Pinpoint the cell where the given text exists, returning its [X, Y] midpoint coordinate. 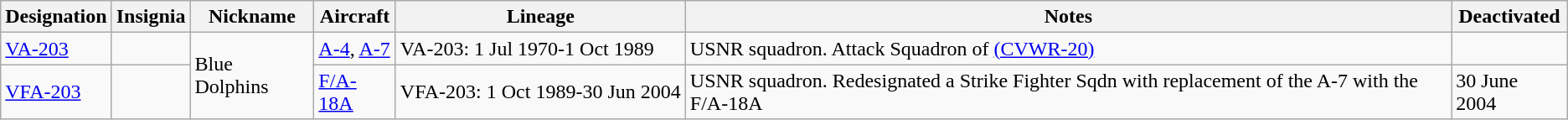
USNR squadron. Attack Squadron of (CVWR-20) [1068, 49]
USNR squadron. Redesignated a Strike Fighter Sqdn with replacement of the A-7 with the F/A-18A [1068, 92]
Notes [1068, 17]
VFA-203: 1 Oct 1989-30 Jun 2004 [540, 92]
VFA-203 [56, 92]
VA-203: 1 Jul 1970-1 Oct 1989 [540, 49]
Aircraft [355, 17]
A-4, A-7 [355, 49]
Blue Dolphins [252, 76]
VA-203 [56, 49]
Lineage [540, 17]
Deactivated [1509, 17]
Nickname [252, 17]
Designation [56, 17]
Insignia [151, 17]
F/A-18A [355, 92]
30 June 2004 [1509, 92]
